Scan for the cell matching the given text and deliver its (X, Y) coordinate at center. 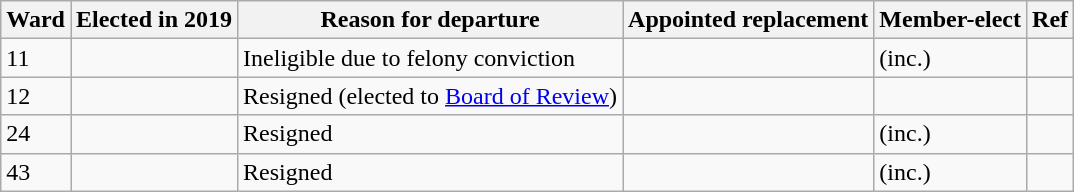
Reason for departure (430, 20)
24 (36, 134)
Elected in 2019 (154, 20)
Resigned (elected to Board of Review) (430, 96)
Ward (36, 20)
12 (36, 96)
Appointed replacement (748, 20)
Member-elect (950, 20)
Ref (1050, 20)
11 (36, 58)
43 (36, 172)
Ineligible due to felony conviction (430, 58)
